Detect which cell encompasses the target text, then output its (x, y) center coordinate. 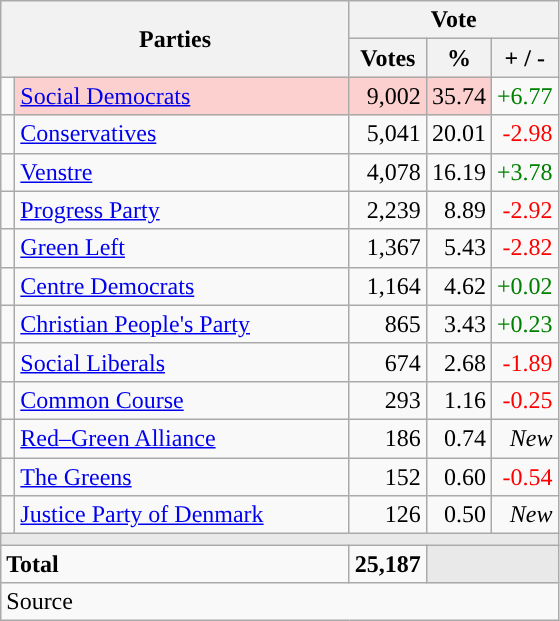
2.68 (458, 362)
Centre Democrats (182, 286)
5.43 (458, 248)
-2.82 (524, 248)
% (458, 58)
0.60 (458, 477)
+3.78 (524, 172)
+0.23 (524, 324)
4,078 (388, 172)
+ / - (524, 58)
-1.89 (524, 362)
Parties (176, 39)
Social Liberals (182, 362)
Green Left (182, 248)
-2.92 (524, 210)
Red–Green Alliance (182, 438)
Total (176, 564)
Christian People's Party (182, 324)
Vote (454, 20)
Social Democrats (182, 96)
+6.77 (524, 96)
Venstre (182, 172)
674 (388, 362)
186 (388, 438)
35.74 (458, 96)
865 (388, 324)
-0.54 (524, 477)
8.89 (458, 210)
Votes (388, 58)
5,041 (388, 134)
1,164 (388, 286)
The Greens (182, 477)
152 (388, 477)
1.16 (458, 400)
20.01 (458, 134)
4.62 (458, 286)
Conservatives (182, 134)
+0.02 (524, 286)
Progress Party (182, 210)
0.50 (458, 515)
126 (388, 515)
Justice Party of Denmark (182, 515)
0.74 (458, 438)
9,002 (388, 96)
Source (280, 602)
-2.98 (524, 134)
16.19 (458, 172)
1,367 (388, 248)
3.43 (458, 324)
2,239 (388, 210)
Common Course (182, 400)
25,187 (388, 564)
-0.25 (524, 400)
293 (388, 400)
